Pinpoint the cell where the given text exists, returning its (X, Y) midpoint coordinate. 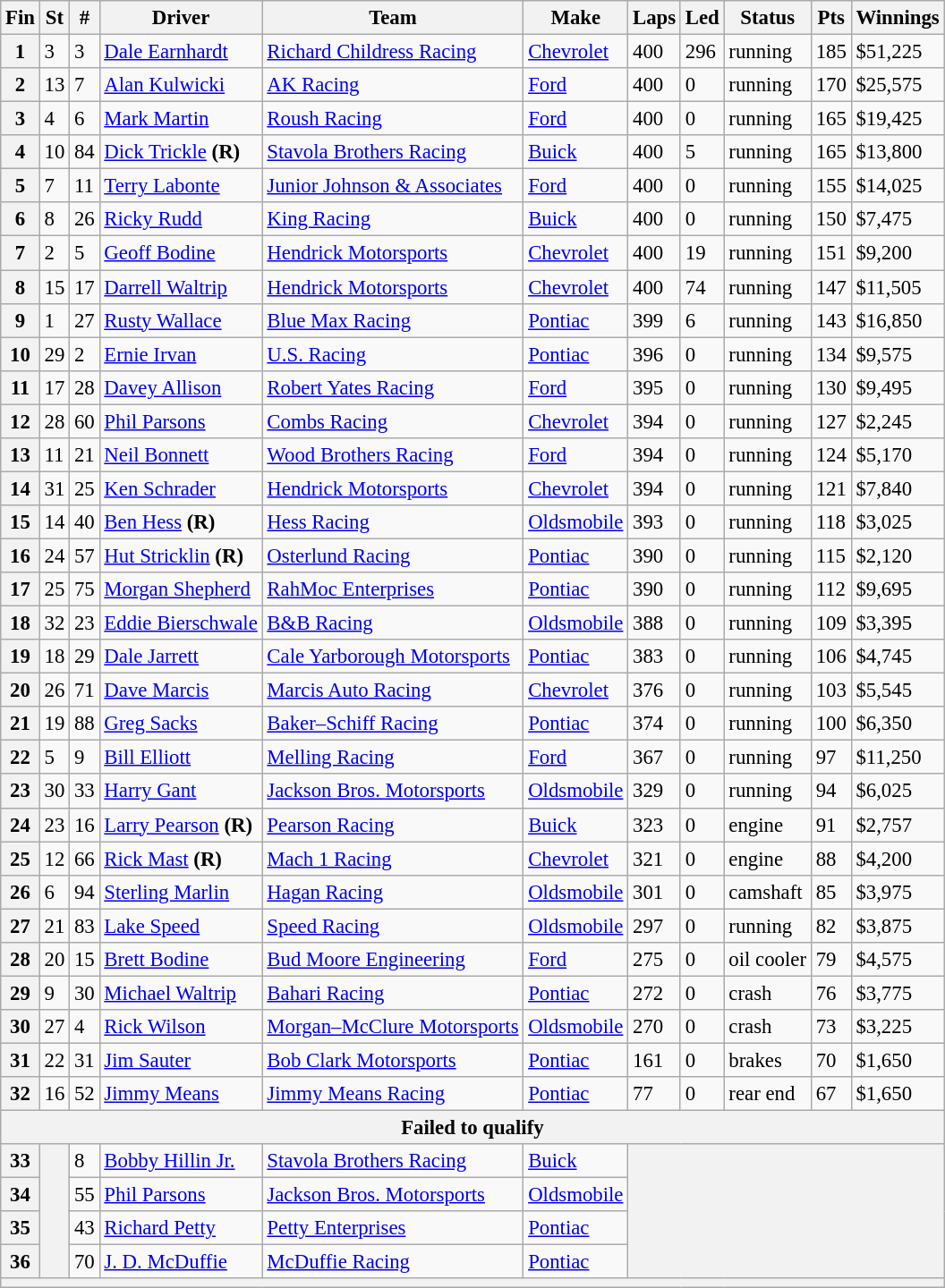
Led (702, 18)
$9,575 (898, 354)
$4,200 (898, 859)
Terry Labonte (181, 186)
$3,875 (898, 926)
76 (830, 993)
Failed to qualify (472, 1128)
Driver (181, 18)
Jim Sauter (181, 1060)
35 (21, 1228)
Rick Wilson (181, 1027)
396 (655, 354)
109 (830, 623)
34 (21, 1195)
RahMoc Enterprises (393, 589)
Bahari Racing (393, 993)
Mark Martin (181, 119)
Ricky Rudd (181, 219)
Team (393, 18)
36 (21, 1262)
$9,495 (898, 387)
Bobby Hillin Jr. (181, 1161)
St (54, 18)
67 (830, 1094)
Alan Kulwicki (181, 85)
71 (84, 691)
151 (830, 253)
$2,245 (898, 421)
323 (655, 825)
57 (84, 555)
Blue Max Racing (393, 320)
Status (768, 18)
Sterling Marlin (181, 892)
106 (830, 657)
185 (830, 52)
Lake Speed (181, 926)
$9,695 (898, 589)
$5,545 (898, 691)
85 (830, 892)
155 (830, 186)
60 (84, 421)
79 (830, 960)
367 (655, 758)
275 (655, 960)
Hagan Racing (393, 892)
Ken Schrader (181, 488)
43 (84, 1228)
121 (830, 488)
115 (830, 555)
McDuffie Racing (393, 1262)
82 (830, 926)
Junior Johnson & Associates (393, 186)
Jimmy Means (181, 1094)
150 (830, 219)
100 (830, 724)
Winnings (898, 18)
$2,120 (898, 555)
52 (84, 1094)
Fin (21, 18)
oil cooler (768, 960)
Dave Marcis (181, 691)
Bob Clark Motorsports (393, 1060)
134 (830, 354)
Geoff Bodine (181, 253)
103 (830, 691)
272 (655, 993)
Davey Allison (181, 387)
Pts (830, 18)
66 (84, 859)
74 (702, 287)
$19,425 (898, 119)
$3,395 (898, 623)
# (84, 18)
Melling Racing (393, 758)
Dale Jarrett (181, 657)
75 (84, 589)
Make (576, 18)
$7,840 (898, 488)
Roush Racing (393, 119)
Morgan Shepherd (181, 589)
$3,025 (898, 522)
395 (655, 387)
374 (655, 724)
Darrell Waltrip (181, 287)
329 (655, 792)
$51,225 (898, 52)
Richard Petty (181, 1228)
Morgan–McClure Motorsports (393, 1027)
Neil Bonnett (181, 455)
Ben Hess (R) (181, 522)
301 (655, 892)
$3,775 (898, 993)
Combs Racing (393, 421)
Jimmy Means Racing (393, 1094)
Michael Waltrip (181, 993)
Harry Gant (181, 792)
83 (84, 926)
127 (830, 421)
143 (830, 320)
$6,350 (898, 724)
161 (655, 1060)
AK Racing (393, 85)
Wood Brothers Racing (393, 455)
Osterlund Racing (393, 555)
$3,225 (898, 1027)
Speed Racing (393, 926)
Dick Trickle (R) (181, 152)
$11,505 (898, 287)
170 (830, 85)
Eddie Bierschwale (181, 623)
Hess Racing (393, 522)
$25,575 (898, 85)
77 (655, 1094)
$6,025 (898, 792)
147 (830, 287)
Marcis Auto Racing (393, 691)
Richard Childress Racing (393, 52)
$9,200 (898, 253)
91 (830, 825)
B&B Racing (393, 623)
383 (655, 657)
55 (84, 1195)
Larry Pearson (R) (181, 825)
97 (830, 758)
Bill Elliott (181, 758)
$4,575 (898, 960)
Greg Sacks (181, 724)
73 (830, 1027)
Ernie Irvan (181, 354)
U.S. Racing (393, 354)
Pearson Racing (393, 825)
Robert Yates Racing (393, 387)
$13,800 (898, 152)
$5,170 (898, 455)
$14,025 (898, 186)
Laps (655, 18)
130 (830, 387)
321 (655, 859)
$11,250 (898, 758)
brakes (768, 1060)
$7,475 (898, 219)
84 (84, 152)
rear end (768, 1094)
Mach 1 Racing (393, 859)
296 (702, 52)
Brett Bodine (181, 960)
Bud Moore Engineering (393, 960)
Rick Mast (R) (181, 859)
King Racing (393, 219)
297 (655, 926)
$3,975 (898, 892)
Rusty Wallace (181, 320)
$16,850 (898, 320)
388 (655, 623)
376 (655, 691)
Petty Enterprises (393, 1228)
J. D. McDuffie (181, 1262)
124 (830, 455)
Cale Yarborough Motorsports (393, 657)
camshaft (768, 892)
Hut Stricklin (R) (181, 555)
399 (655, 320)
Baker–Schiff Racing (393, 724)
118 (830, 522)
40 (84, 522)
$4,745 (898, 657)
393 (655, 522)
270 (655, 1027)
$2,757 (898, 825)
112 (830, 589)
Dale Earnhardt (181, 52)
